From the cell containing the given text, extract its center point as (x, y) coordinate. 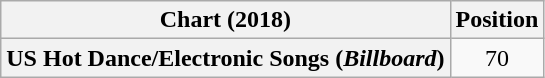
70 (497, 58)
Chart (2018) (226, 20)
Position (497, 20)
US Hot Dance/Electronic Songs (Billboard) (226, 58)
